Output the [x, y] coordinate of the center of the cell containing the given text.  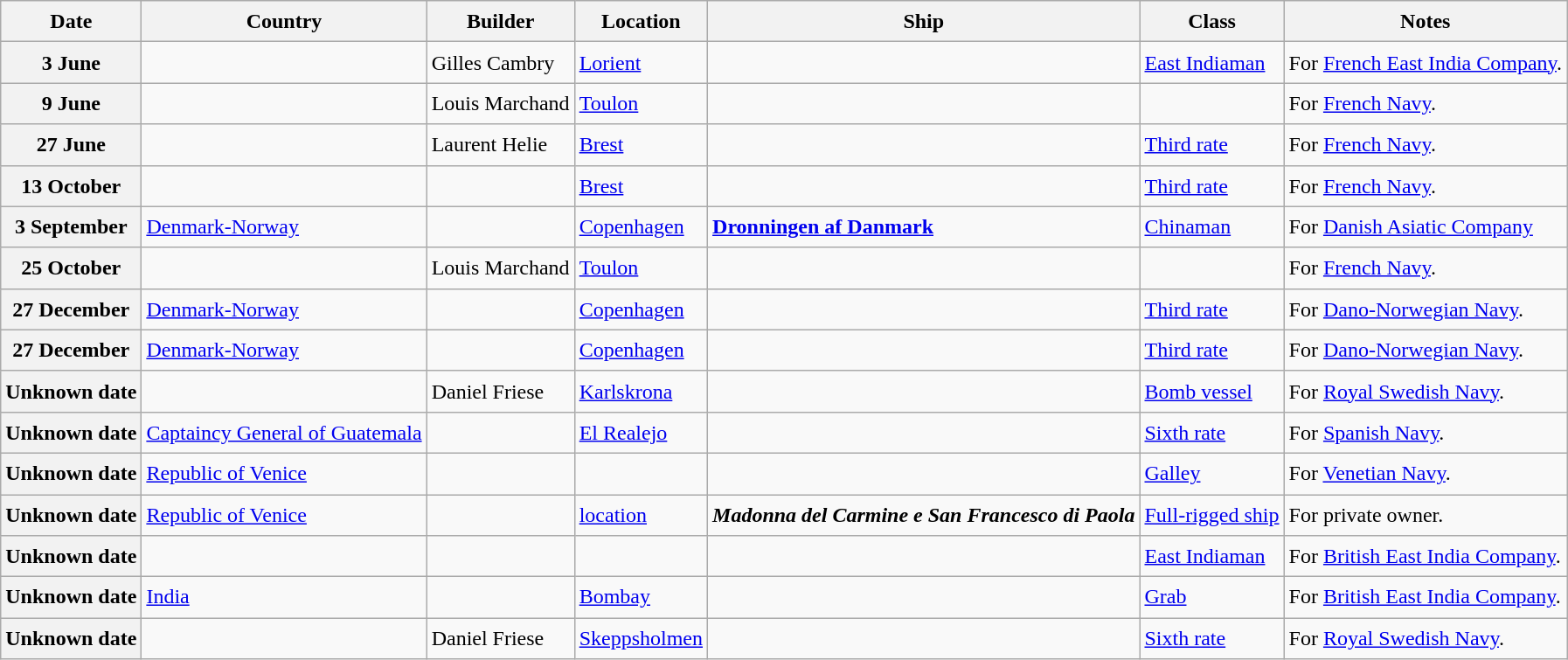
Builder [500, 21]
Country [284, 21]
location [641, 516]
25 October [72, 267]
Gilles Cambry [500, 63]
Ship [924, 21]
For French East India Company. [1425, 63]
9 June [72, 103]
Captaincy General of Guatemala [284, 432]
El Realejo [641, 432]
Date [72, 21]
27 June [72, 145]
For Danish Asiatic Company [1425, 227]
For Spanish Navy. [1425, 432]
Chinaman [1211, 227]
For private owner. [1425, 516]
Bombay [641, 598]
Class [1211, 21]
Laurent Helie [500, 145]
3 June [72, 63]
Full-rigged ship [1211, 516]
Bomb vessel [1211, 392]
Madonna del Carmine e San Francesco di Paola [924, 516]
Karlskrona [641, 392]
13 October [72, 185]
Dronningen af Danmark [924, 227]
For Venetian Navy. [1425, 474]
Location [641, 21]
Skeppsholmen [641, 638]
3 September [72, 227]
Grab [1211, 598]
Notes [1425, 21]
Lorient [641, 63]
Galley [1211, 474]
India [284, 598]
